Find where the given text appears and provide that cell's center as (x, y) coordinate. 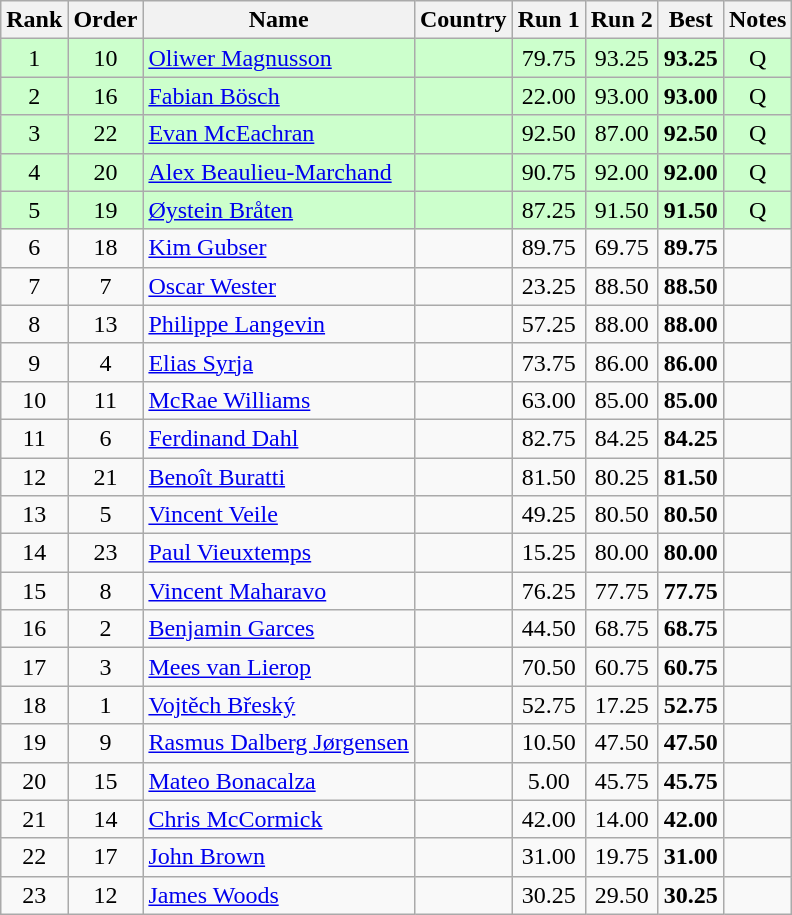
Vincent Veile (278, 515)
69.75 (622, 248)
Notes (757, 20)
19.75 (622, 857)
29.50 (622, 895)
Mees van Lierop (278, 667)
14.00 (622, 819)
Run 2 (622, 20)
Country (463, 20)
Chris McCormick (278, 819)
79.75 (548, 58)
82.75 (548, 438)
Paul Vieuxtemps (278, 553)
Name (278, 20)
17.25 (622, 705)
44.50 (548, 629)
Vincent Maharavo (278, 591)
Oscar Wester (278, 286)
Øystein Bråten (278, 210)
76.25 (548, 591)
73.75 (548, 362)
49.25 (548, 515)
22.00 (548, 96)
Philippe Langevin (278, 324)
McRae Williams (278, 400)
Best (690, 20)
Order (106, 20)
15.25 (548, 553)
Benjamin Garces (278, 629)
Vojtěch Břeský (278, 705)
10.50 (548, 743)
Elias Syrja (278, 362)
87.00 (622, 134)
57.25 (548, 324)
James Woods (278, 895)
Ferdinand Dahl (278, 438)
Mateo Bonacalza (278, 781)
Benoît Buratti (278, 477)
Alex Beaulieu-Marchand (278, 172)
Fabian Bösch (278, 96)
Kim Gubser (278, 248)
Rasmus Dalberg Jørgensen (278, 743)
87.25 (548, 210)
70.50 (548, 667)
5.00 (548, 781)
80.25 (622, 477)
23.25 (548, 286)
90.75 (548, 172)
Rank (34, 20)
Run 1 (548, 20)
Evan McEachran (278, 134)
63.00 (548, 400)
Oliwer Magnusson (278, 58)
John Brown (278, 857)
